Extract the (X, Y) coordinate from the center of the cell holding the provided text.  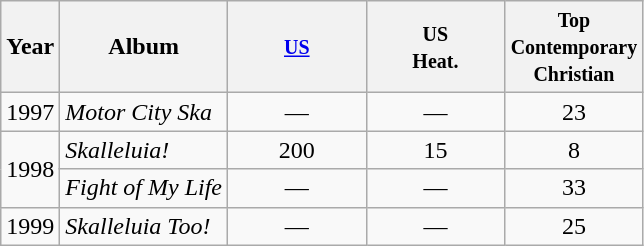
200 (298, 150)
15 (436, 150)
23 (574, 112)
Skalleluia Too! (144, 226)
Fight of My Life (144, 188)
1998 (30, 169)
Year (30, 47)
1999 (30, 226)
25 (574, 226)
Album (144, 47)
33 (574, 188)
Skalleluia! (144, 150)
8 (574, 150)
Top Contemporary Christian (574, 47)
US (298, 47)
Motor City Ska (144, 112)
1997 (30, 112)
USHeat. (436, 47)
